Capture the cell that displays the provided text and extract its (x, y) central coordinate. 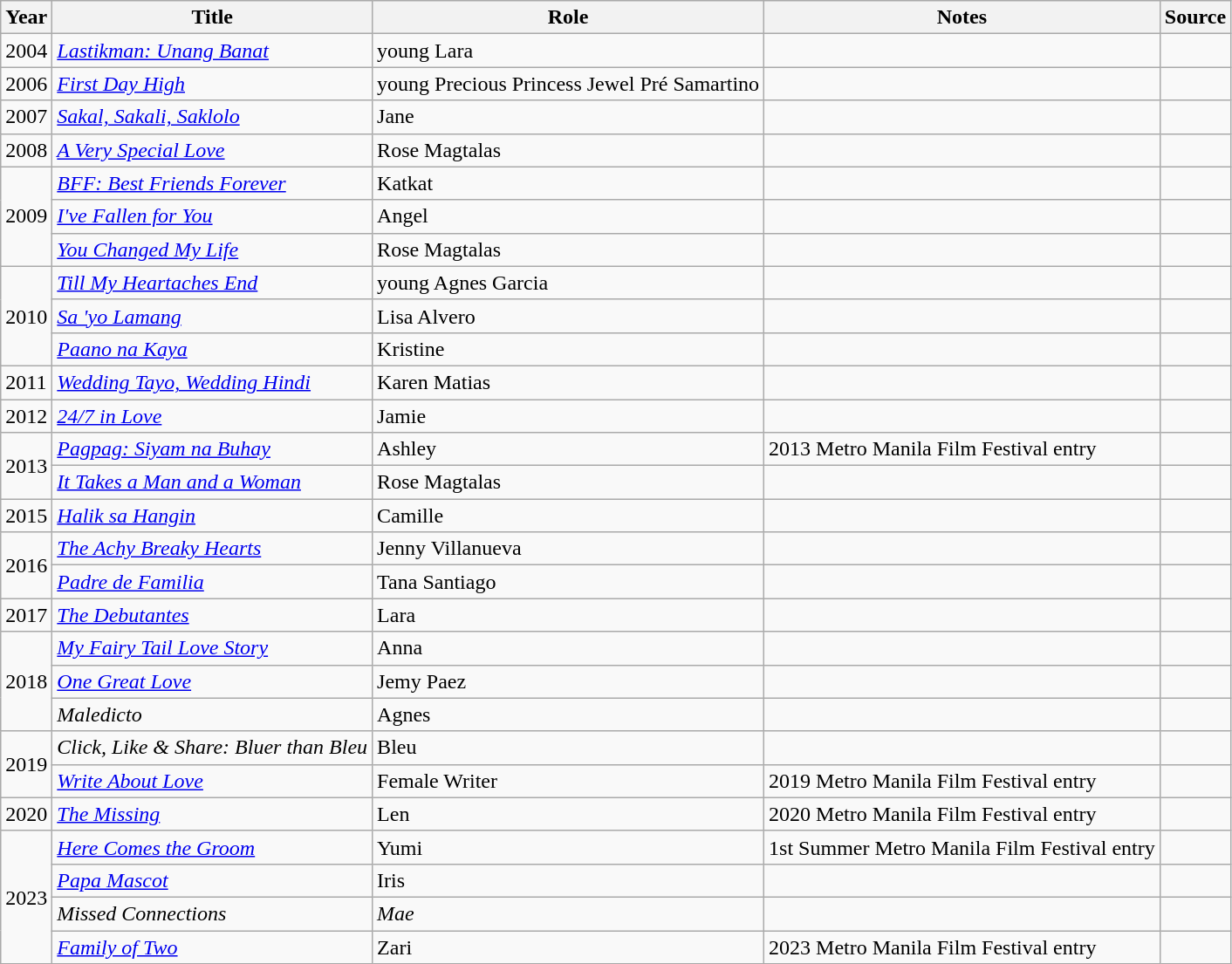
Zari (569, 947)
2017 (26, 615)
Tana Santiago (569, 582)
The Debutantes (213, 615)
Notes (962, 17)
Lara (569, 615)
2013 Metro Manila Film Festival entry (962, 449)
My Fairy Tail Love Story (213, 648)
Anna (569, 648)
The Missing (213, 814)
Sakal, Sakali, Saklolo (213, 117)
Lisa Alvero (569, 316)
Jemy Paez (569, 681)
2023 Metro Manila Film Festival entry (962, 947)
2019 Metro Manila Film Festival entry (962, 781)
2009 (26, 216)
Mae (569, 913)
Jenny Villanueva (569, 549)
First Day High (213, 84)
Padre de Familia (213, 582)
Iris (569, 880)
2018 (26, 681)
young Agnes Garcia (569, 283)
2012 (26, 416)
Len (569, 814)
BFF: Best Friends Forever (213, 183)
Female Writer (569, 781)
2015 (26, 516)
1st Summer Metro Manila Film Festival entry (962, 847)
Bleu (569, 748)
2013 (26, 466)
Ashley (569, 449)
Angel (569, 216)
2006 (26, 84)
It Takes a Man and a Woman (213, 482)
Jane (569, 117)
Write About Love (213, 781)
2010 (26, 316)
Karen Matias (569, 382)
Family of Two (213, 947)
Click, Like & Share: Bluer than Bleu (213, 748)
2008 (26, 150)
I've Fallen for You (213, 216)
2004 (26, 51)
Camille (569, 516)
You Changed My Life (213, 250)
Maledicto (213, 714)
Jamie (569, 416)
2019 (26, 764)
Halik sa Hangin (213, 516)
The Achy Breaky Hearts (213, 549)
Year (26, 17)
Lastikman: Unang Banat (213, 51)
Here Comes the Groom (213, 847)
2011 (26, 382)
2023 (26, 897)
Missed Connections (213, 913)
2016 (26, 565)
One Great Love (213, 681)
Wedding Tayo, Wedding Hindi (213, 382)
Source (1195, 17)
Paano na Kaya (213, 349)
Katkat (569, 183)
24/7 in Love (213, 416)
2020 (26, 814)
2020 Metro Manila Film Festival entry (962, 814)
Pagpag: Siyam na Buhay (213, 449)
2007 (26, 117)
Agnes (569, 714)
Kristine (569, 349)
Role (569, 17)
young Lara (569, 51)
Till My Heartaches End (213, 283)
Yumi (569, 847)
Sa 'yo Lamang (213, 316)
Papa Mascot (213, 880)
A Very Special Love (213, 150)
Title (213, 17)
young Precious Princess Jewel Pré Samartino (569, 84)
